Return the (X, Y) coordinate for the center point of the cell that contains the specified text.  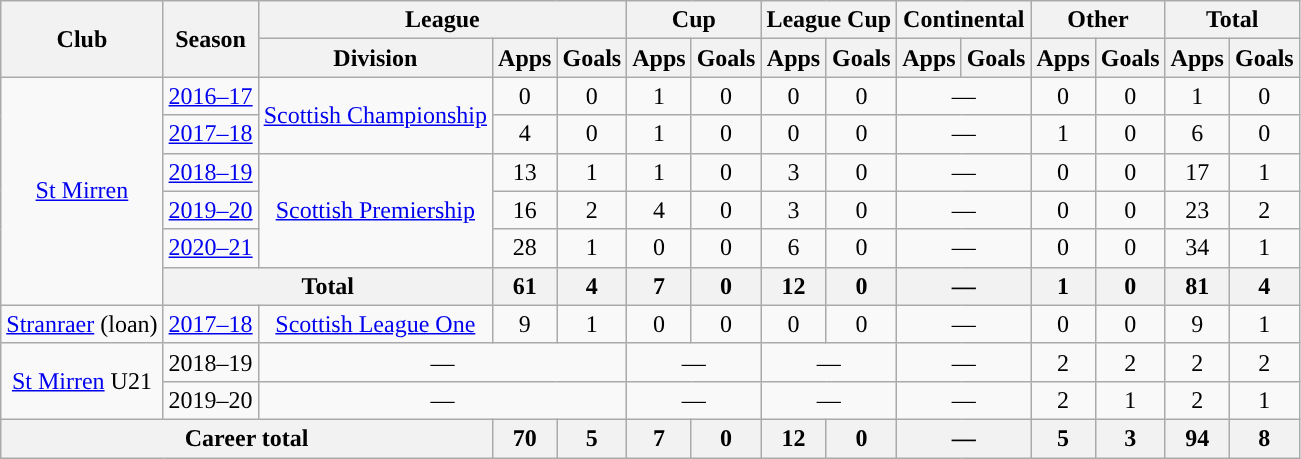
28 (525, 248)
61 (525, 286)
94 (1197, 438)
St Mirren U21 (82, 381)
34 (1197, 248)
2020–21 (210, 248)
16 (525, 210)
23 (1197, 210)
81 (1197, 286)
70 (525, 438)
Career total (247, 438)
Scottish Championship (375, 115)
St Mirren (82, 191)
Club (82, 39)
Stranraer (loan) (82, 324)
League (442, 20)
Cup (694, 20)
8 (1264, 438)
Scottish Premiership (375, 210)
Other (1098, 20)
2016–17 (210, 96)
Division (375, 58)
13 (525, 172)
Scottish League One (375, 324)
Season (210, 39)
League Cup (829, 20)
17 (1197, 172)
Continental (964, 20)
